For the text-containing cell, return its midpoint in [x, y] coordinate format. 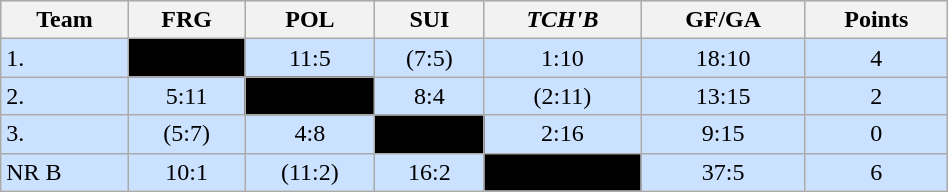
0 [876, 134]
(2:11) [562, 96]
TCH'B [562, 20]
37:5 [723, 172]
SUI [430, 20]
NR B [65, 172]
9:15 [723, 134]
2 [876, 96]
5:11 [186, 96]
8:4 [430, 96]
11:5 [310, 58]
6 [876, 172]
1:10 [562, 58]
4 [876, 58]
Team [65, 20]
(7:5) [430, 58]
3. [65, 134]
FRG [186, 20]
16:2 [430, 172]
POL [310, 20]
10:1 [186, 172]
2:16 [562, 134]
4:8 [310, 134]
2. [65, 96]
GF/GA [723, 20]
(11:2) [310, 172]
Points [876, 20]
13:15 [723, 96]
1. [65, 58]
18:10 [723, 58]
(5:7) [186, 134]
